Output the [X, Y] coordinate of the center of the cell containing the given text.  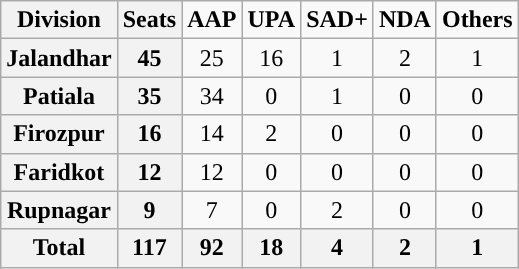
Others [477, 20]
18 [272, 248]
14 [212, 134]
AAP [212, 20]
Seats [149, 20]
Division [59, 20]
Jalandhar [59, 58]
25 [212, 58]
NDA [404, 20]
Patiala [59, 96]
7 [212, 210]
UPA [272, 20]
Faridkot [59, 172]
Firozpur [59, 134]
34 [212, 96]
117 [149, 248]
9 [149, 210]
Total [59, 248]
35 [149, 96]
4 [338, 248]
SAD+ [338, 20]
45 [149, 58]
Rupnagar [59, 210]
92 [212, 248]
